Output the [x, y] coordinate of the center of the cell containing the given text.  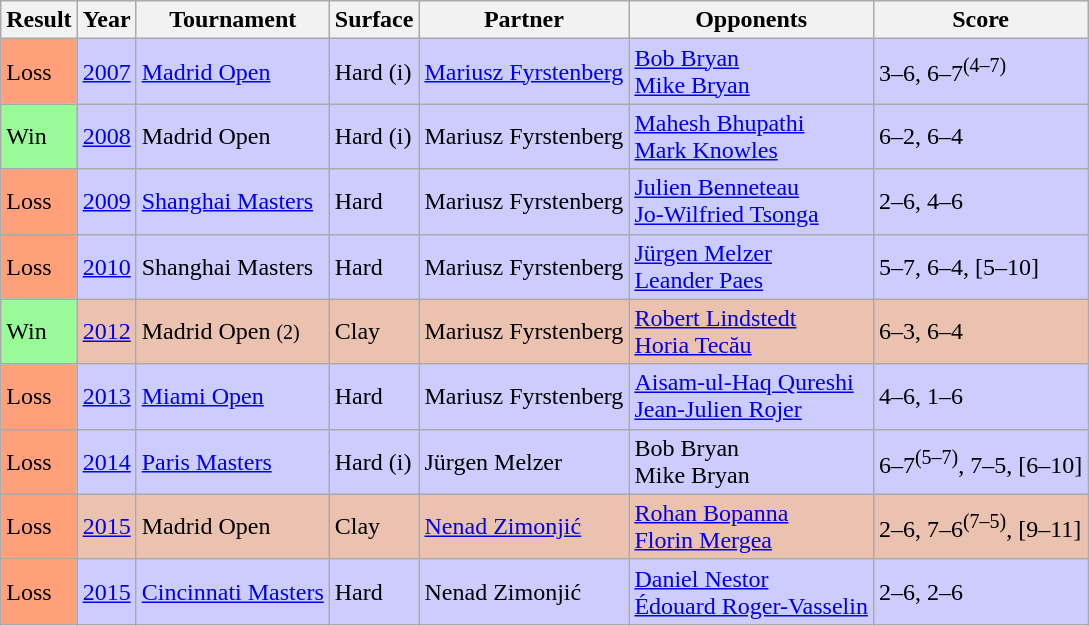
2–6, 7–6(7–5), [9–11] [980, 526]
Miami Open [232, 396]
Result [39, 20]
Year [106, 20]
2012 [106, 332]
6–3, 6–4 [980, 332]
Madrid Open (2) [232, 332]
Opponents [752, 20]
Score [980, 20]
2–6, 2–6 [980, 592]
Jürgen Melzer Leander Paes [752, 266]
2007 [106, 72]
Jürgen Melzer [524, 462]
2008 [106, 136]
Tournament [232, 20]
Aisam-ul-Haq Qureshi Jean-Julien Rojer [752, 396]
Julien Benneteau Jo-Wilfried Tsonga [752, 202]
2014 [106, 462]
Mahesh Bhupathi Mark Knowles [752, 136]
3–6, 6–7(4–7) [980, 72]
Rohan Bopanna Florin Mergea [752, 526]
2013 [106, 396]
2010 [106, 266]
Robert Lindstedt Horia Tecău [752, 332]
2009 [106, 202]
Daniel Nestor Édouard Roger-Vasselin [752, 592]
6–7(5–7), 7–5, [6–10] [980, 462]
5–7, 6–4, [5–10] [980, 266]
2–6, 4–6 [980, 202]
Partner [524, 20]
4–6, 1–6 [980, 396]
Surface [374, 20]
Paris Masters [232, 462]
6–2, 6–4 [980, 136]
Cincinnati Masters [232, 592]
